Identify which cell holds the provided text, then report its [x, y] central coordinate. 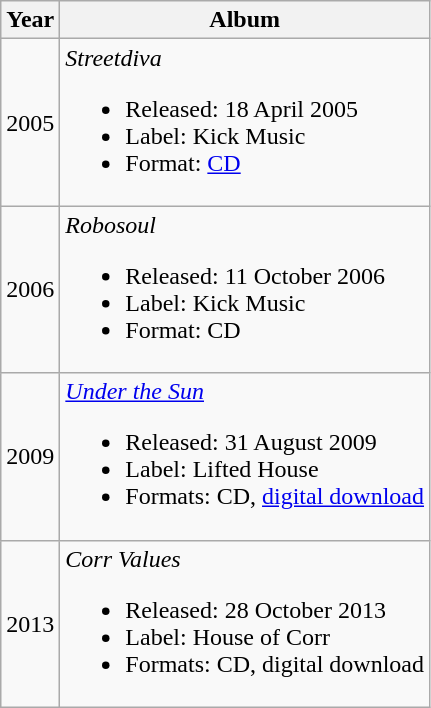
Album [245, 20]
StreetdivaReleased: 18 April 2005Label: Kick MusicFormat: CD [245, 122]
RobosoulReleased: 11 October 2006Label: Kick MusicFormat: CD [245, 290]
Under the SunReleased: 31 August 2009Label: Lifted HouseFormats: CD, digital download [245, 456]
Corr ValuesReleased: 28 October 2013Label: House of CorrFormats: CD, digital download [245, 624]
2006 [30, 290]
2013 [30, 624]
2009 [30, 456]
Year [30, 20]
2005 [30, 122]
